For the text-containing cell, return its midpoint in [x, y] coordinate format. 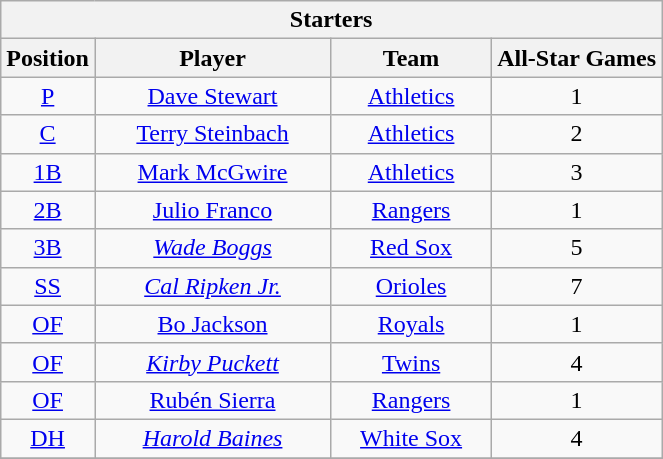
Team [412, 58]
Mark McGwire [212, 172]
Player [212, 58]
DH [48, 438]
Cal Ripken Jr. [212, 286]
Wade Boggs [212, 248]
Orioles [412, 286]
White Sox [412, 438]
Bo Jackson [212, 324]
3B [48, 248]
Terry Steinbach [212, 134]
Royals [412, 324]
Rubén Sierra [212, 400]
Red Sox [412, 248]
SS [48, 286]
Dave Stewart [212, 96]
2B [48, 210]
Position [48, 58]
1B [48, 172]
Twins [412, 362]
7 [577, 286]
All-Star Games [577, 58]
Harold Baines [212, 438]
Kirby Puckett [212, 362]
P [48, 96]
2 [577, 134]
5 [577, 248]
Starters [332, 20]
C [48, 134]
Julio Franco [212, 210]
3 [577, 172]
